Return (X, Y) of the center of cell containing provided text 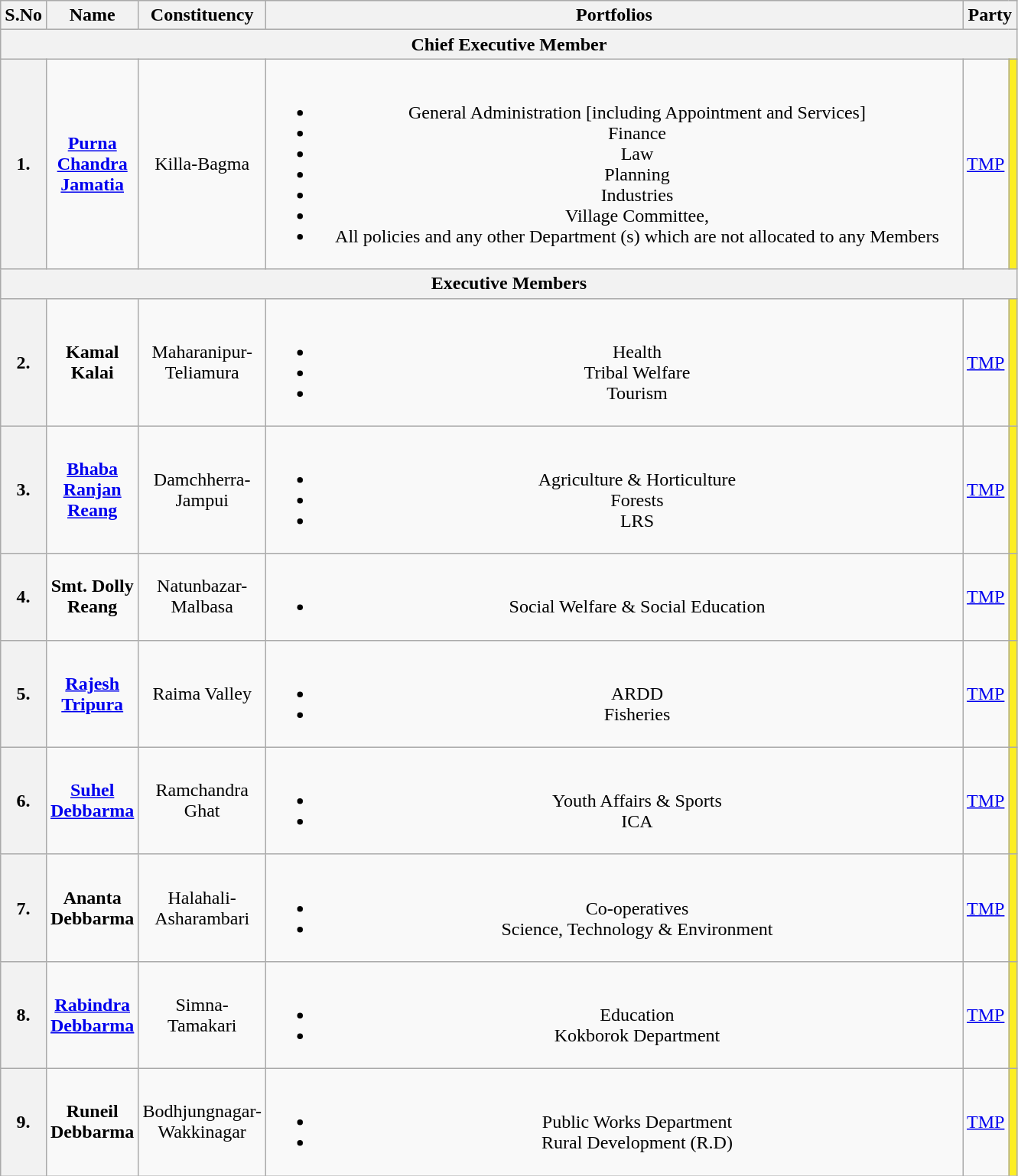
2. (24, 362)
Portfolios (613, 15)
3. (24, 489)
Bhaba Ranjan Reang (92, 489)
Simna-Tamakari (202, 1015)
Ramchandra Ghat (202, 801)
Smt. Dolly Reang (92, 596)
Purna Chandra Jamatia (92, 164)
Name (92, 15)
Constituency (202, 15)
4. (24, 596)
S.No (24, 15)
Rajesh Tripura (92, 694)
Ananta Debbarma (92, 908)
Runeil Debbarma (92, 1122)
Damchherra-Jampui (202, 489)
7. (24, 908)
9. (24, 1122)
Maharanipur-Teliamura (202, 362)
Chief Executive Member (509, 44)
Natunbazar-Malbasa (202, 596)
Halahali-Asharambari (202, 908)
8. (24, 1015)
Raima Valley (202, 694)
Killa-Bagma (202, 164)
Co-operativesScience, Technology & Environment (613, 908)
Rabindra Debbarma (92, 1015)
6. (24, 801)
1. (24, 164)
5. (24, 694)
EducationKokborok Department (613, 1015)
Executive Members (509, 284)
Social Welfare & Social Education (613, 596)
HealthTribal WelfareTourism (613, 362)
Suhel Debbarma (92, 801)
ARDDFisheries (613, 694)
Kamal Kalai (92, 362)
Youth Affairs & SportsICA (613, 801)
Public Works DepartmentRural Development (R.D) (613, 1122)
Bodhjungnagar-Wakkinagar (202, 1122)
Party (990, 15)
Agriculture & HorticultureForestsLRS (613, 489)
